For the text-containing cell, return its midpoint in [x, y] coordinate format. 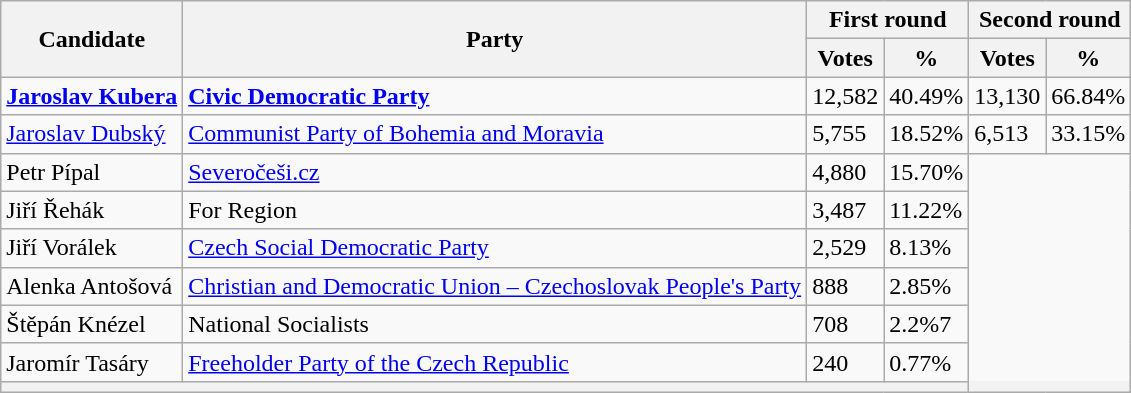
240 [846, 362]
11.22% [926, 210]
4,880 [846, 172]
3,487 [846, 210]
National Socialists [495, 324]
2.2%7 [926, 324]
Party [495, 39]
Communist Party of Bohemia and Moravia [495, 134]
Candidate [92, 39]
40.49% [926, 96]
Jaroslav Kubera [92, 96]
2,529 [846, 248]
708 [846, 324]
0.77% [926, 362]
5,755 [846, 134]
Jaromír Tasáry [92, 362]
6,513 [1008, 134]
18.52% [926, 134]
Civic Democratic Party [495, 96]
For Region [495, 210]
33.15% [1088, 134]
2.85% [926, 286]
Jaroslav Dubský [92, 134]
13,130 [1008, 96]
First round [888, 20]
Alenka Antošová [92, 286]
Second round [1050, 20]
Jiří Řehák [92, 210]
Jiří Vorálek [92, 248]
Štěpán Knézel [92, 324]
15.70% [926, 172]
Petr Pípal [92, 172]
Severočeši.cz [495, 172]
Czech Social Democratic Party [495, 248]
66.84% [1088, 96]
12,582 [846, 96]
888 [846, 286]
Christian and Democratic Union – Czechoslovak People's Party [495, 286]
Freeholder Party of the Czech Republic [495, 362]
8.13% [926, 248]
